Identify which cell holds the provided text, then report its (X, Y) central coordinate. 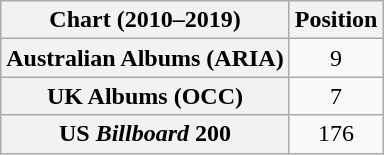
Position (336, 20)
US Billboard 200 (145, 134)
9 (336, 58)
UK Albums (OCC) (145, 96)
7 (336, 96)
Chart (2010–2019) (145, 20)
Australian Albums (ARIA) (145, 58)
176 (336, 134)
